Find where the given text appears and provide that cell's center as [X, Y] coordinate. 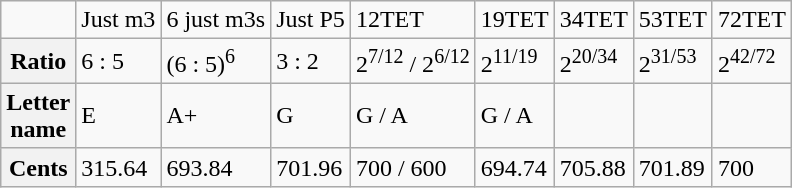
34TET [594, 20]
231/53 [672, 62]
Just P5 [311, 20]
19TET [514, 20]
Lettername [38, 116]
694.74 [514, 167]
693.84 [216, 167]
211/19 [514, 62]
Just m3 [118, 20]
(6 : 5)6 [216, 62]
27/12 / 26/12 [412, 62]
6 : 5 [118, 62]
315.64 [118, 167]
Cents [38, 167]
705.88 [594, 167]
701.89 [672, 167]
220/34 [594, 62]
701.96 [311, 167]
242/72 [752, 62]
700 [752, 167]
Ratio [38, 62]
72TET [752, 20]
53TET [672, 20]
6 just m3s [216, 20]
G [311, 116]
3 : 2 [311, 62]
700 / 600 [412, 167]
12TET [412, 20]
A+ [216, 116]
E [118, 116]
